From the cell containing the given text, extract its center point as (x, y) coordinate. 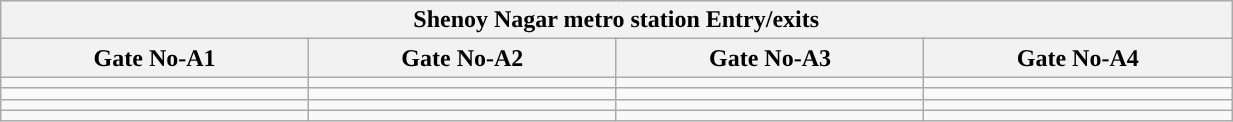
Gate No-A4 (1078, 58)
Gate No-A1 (155, 58)
Gate No-A3 (770, 58)
Shenoy Nagar metro station Entry/exits (616, 20)
Gate No-A2 (462, 58)
